Provide the (X, Y) coordinate of the cell's center where the given text is located.  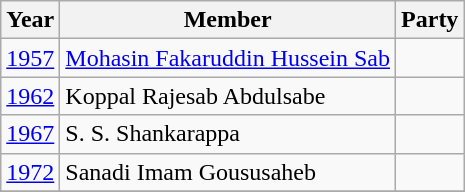
Koppal Rajesab Abdulsabe (228, 96)
1972 (30, 172)
S. S. Shankarappa (228, 134)
Year (30, 20)
Member (228, 20)
Party (430, 20)
Mohasin Fakaruddin Hussein Sab (228, 58)
Sanadi Imam Goususaheb (228, 172)
1967 (30, 134)
1957 (30, 58)
1962 (30, 96)
